Find where the given text appears and provide that cell's center as [X, Y] coordinate. 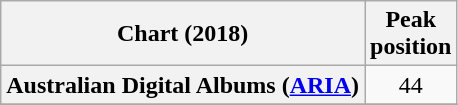
Chart (2018) [183, 34]
Australian Digital Albums (ARIA) [183, 85]
Peak position [411, 34]
44 [411, 85]
